Capture the cell that displays the provided text and extract its [X, Y] central coordinate. 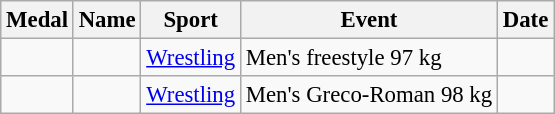
Sport [191, 20]
Men's Greco-Roman 98 kg [368, 95]
Date [525, 20]
Medal [38, 20]
Name [107, 20]
Event [368, 20]
Men's freestyle 97 kg [368, 58]
